Extract the [X, Y] coordinate from the center of the cell holding the provided text.  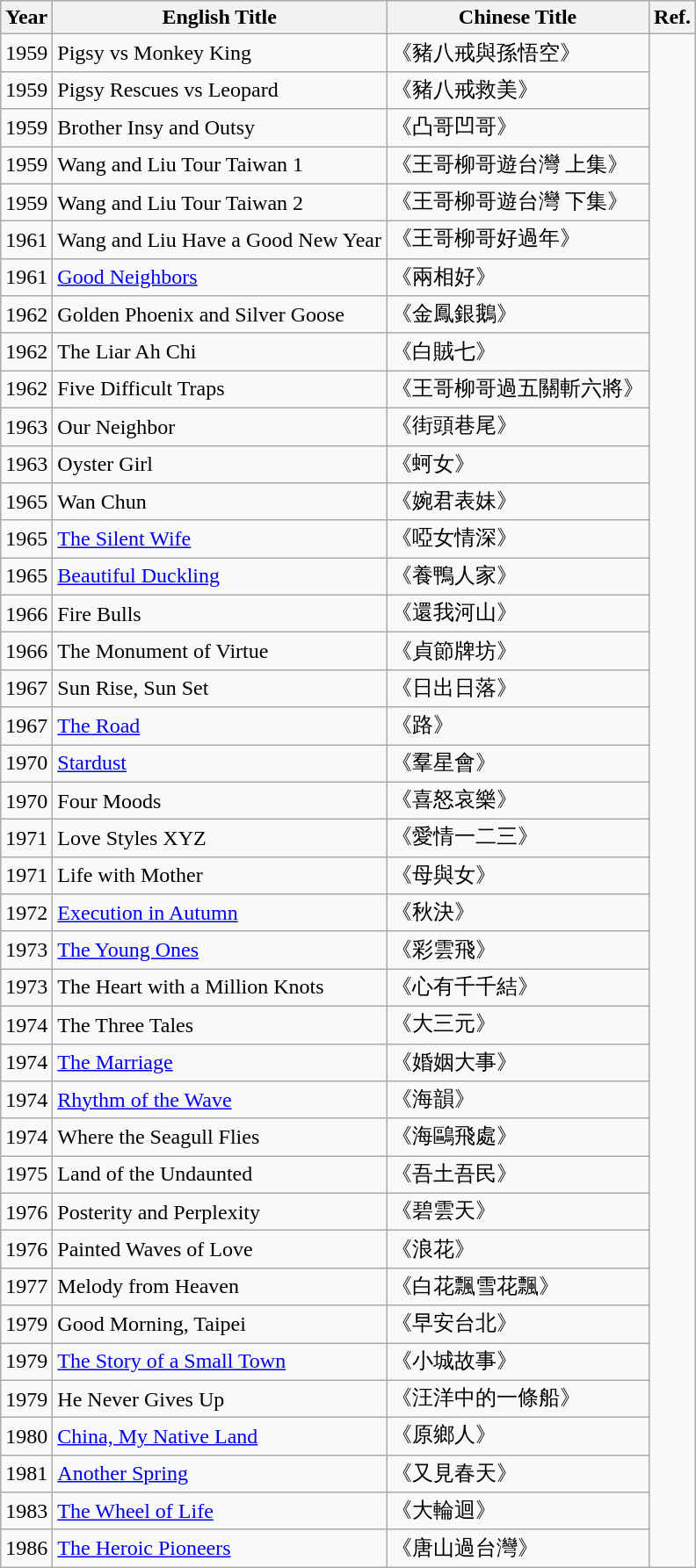
Painted Waves of Love [220, 1249]
《碧雲天》 [518, 1212]
《海鷗飛處》 [518, 1137]
Rhythm of the Wave [220, 1100]
《早安台北》 [518, 1325]
The Monument of Virtue [220, 652]
《秋決》 [518, 914]
Wang and Liu Tour Taiwan 1 [220, 165]
1972 [26, 914]
《日出日落》 [518, 689]
《愛情一二三》 [518, 838]
《母與女》 [518, 875]
Beautiful Duckling [220, 576]
Pigsy vs Monkey King [220, 53]
《小城故事》 [518, 1362]
Five Difficult Traps [220, 390]
He Never Gives Up [220, 1398]
The Story of a Small Town [220, 1362]
《汪洋中的一條船》 [518, 1398]
Another Spring [220, 1474]
Our Neighbor [220, 427]
Life with Mother [220, 875]
《養鴨人家》 [518, 576]
Land of the Undaunted [220, 1175]
《金鳳銀鵝》 [518, 314]
The Young Ones [220, 950]
China, My Native Land [220, 1437]
Love Styles XYZ [220, 838]
1983 [26, 1511]
The Liar Ah Chi [220, 351]
《浪花》 [518, 1249]
Brother Insy and Outsy [220, 128]
《啞女情深》 [518, 539]
《街頭巷尾》 [518, 427]
《喜怒哀樂》 [518, 801]
The Heroic Pioneers [220, 1548]
《路》 [518, 726]
《大輪迴》 [518, 1511]
The Road [220, 726]
《蚵女》 [518, 464]
Year [26, 18]
《吾土吾民》 [518, 1175]
The Marriage [220, 1063]
Wang and Liu Tour Taiwan 2 [220, 202]
Golden Phoenix and Silver Goose [220, 314]
《王哥柳哥過五關斬六將》 [518, 390]
1977 [26, 1286]
Sun Rise, Sun Set [220, 689]
Stardust [220, 764]
Wan Chun [220, 502]
《白賊七》 [518, 351]
《原鄉人》 [518, 1437]
Ref. [673, 18]
《羣星會》 [518, 764]
《凸哥凹哥》 [518, 128]
Wang and Liu Have a Good New Year [220, 241]
《大三元》 [518, 1024]
《王哥柳哥遊台灣 上集》 [518, 165]
Good Morning, Taipei [220, 1325]
《還我河山》 [518, 613]
《貞節牌坊》 [518, 652]
《心有千千結》 [518, 987]
1980 [26, 1437]
《豬八戒與孫悟空》 [518, 53]
The Silent Wife [220, 539]
1986 [26, 1548]
The Three Tales [220, 1024]
Fire Bulls [220, 613]
The Wheel of Life [220, 1511]
《婚姻大事》 [518, 1063]
Melody from Heaven [220, 1286]
《彩雲飛》 [518, 950]
《兩相好》 [518, 278]
Good Neighbors [220, 278]
《王哥柳哥好過年》 [518, 241]
1981 [26, 1474]
《豬八戒救美》 [518, 90]
1975 [26, 1175]
《婉君表妹》 [518, 502]
Posterity and Perplexity [220, 1212]
《海韻》 [518, 1100]
Pigsy Rescues vs Leopard [220, 90]
Where the Seagull Flies [220, 1137]
《又見春天》 [518, 1474]
English Title [220, 18]
Chinese Title [518, 18]
Oyster Girl [220, 464]
《白花飄雪花飄》 [518, 1286]
《唐山過台灣》 [518, 1548]
Execution in Autumn [220, 914]
The Heart with a Million Knots [220, 987]
Four Moods [220, 801]
《王哥柳哥遊台灣 下集》 [518, 202]
